Pinpoint the cell where the given text exists, returning its [x, y] midpoint coordinate. 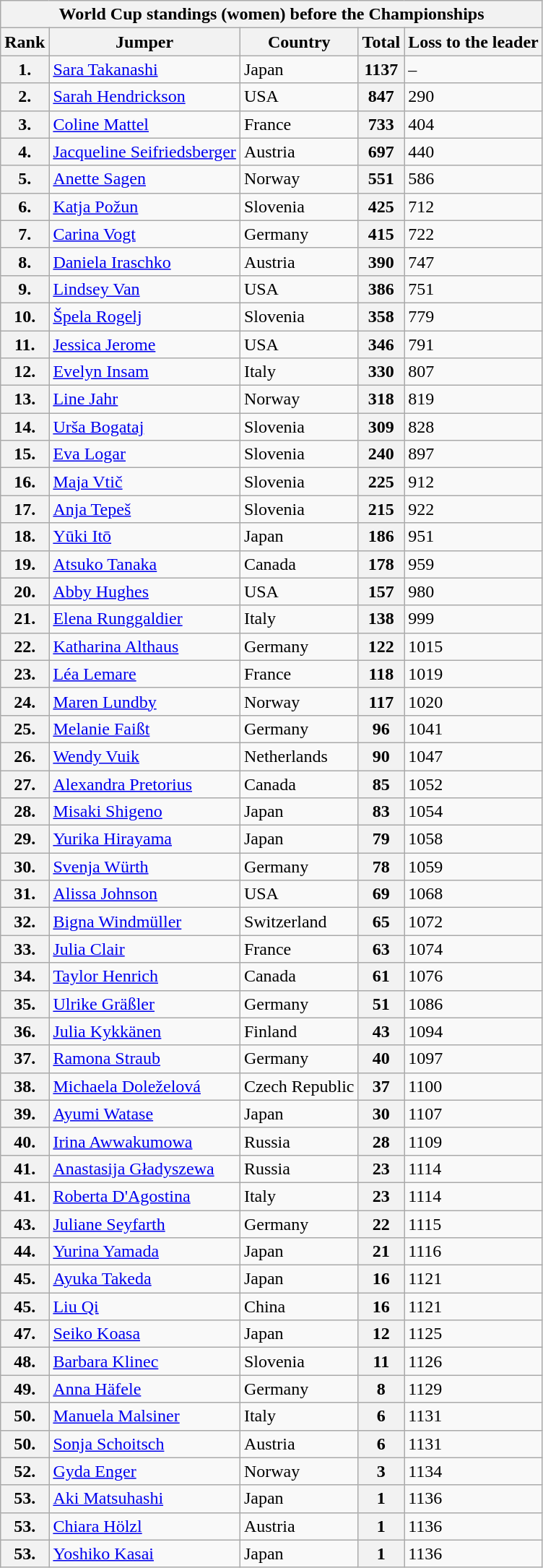
51 [381, 1004]
215 [381, 509]
32. [25, 922]
1047 [474, 756]
240 [381, 454]
36. [25, 1031]
21 [381, 1252]
Michaela Doleželová [144, 1086]
26. [25, 756]
Katharina Althaus [144, 646]
65 [381, 922]
1126 [474, 1361]
79 [381, 839]
Juliane Seyfarth [144, 1224]
Yoshiko Kasai [144, 1554]
37 [381, 1086]
13. [25, 399]
712 [474, 207]
390 [381, 261]
83 [381, 812]
440 [474, 152]
Irina Awwakumowa [144, 1141]
Katja Požun [144, 207]
Barbara Klinec [144, 1361]
Anna Häfele [144, 1389]
Rank [25, 42]
6. [25, 207]
9. [25, 289]
897 [474, 454]
959 [474, 564]
309 [381, 427]
Seiko Koasa [144, 1334]
Jessica Jerome [144, 345]
1100 [474, 1086]
85 [381, 784]
5. [25, 179]
747 [474, 261]
22. [25, 646]
Sonja Schoitsch [144, 1444]
1058 [474, 839]
11 [381, 1361]
1074 [474, 949]
Netherlands [299, 756]
1116 [474, 1252]
Manuela Malsiner [144, 1416]
49. [25, 1389]
15. [25, 454]
4. [25, 152]
1125 [474, 1334]
819 [474, 399]
980 [474, 592]
118 [381, 674]
52. [25, 1471]
29. [25, 839]
1076 [474, 976]
157 [381, 592]
44. [25, 1252]
Sarah Hendrickson [144, 97]
Maren Lundby [144, 701]
Country [299, 42]
122 [381, 646]
30 [381, 1114]
Line Jahr [144, 399]
Liu Qi [144, 1307]
Finland [299, 1031]
1086 [474, 1004]
25. [25, 729]
722 [474, 234]
3. [25, 124]
1. [25, 69]
12 [381, 1334]
922 [474, 509]
Ramona Straub [144, 1059]
– [474, 69]
117 [381, 701]
138 [381, 619]
11. [25, 345]
78 [381, 867]
43 [381, 1031]
Daniela Iraschko [144, 261]
Loss to the leader [474, 42]
1072 [474, 922]
1068 [474, 894]
33. [25, 949]
Yurika Hirayama [144, 839]
Svenja Würth [144, 867]
7. [25, 234]
40. [25, 1141]
38. [25, 1086]
318 [381, 399]
Melanie Faißt [144, 729]
1115 [474, 1224]
Urša Bogataj [144, 427]
31. [25, 894]
Jacqueline Seifriedsberger [144, 152]
425 [381, 207]
Czech Republic [299, 1086]
Sara Takanashi [144, 69]
186 [381, 537]
1094 [474, 1031]
847 [381, 97]
791 [474, 345]
1109 [474, 1141]
404 [474, 124]
Evelyn Insam [144, 372]
Anastasija Gładyszewa [144, 1169]
1020 [474, 701]
1015 [474, 646]
912 [474, 482]
12. [25, 372]
807 [474, 372]
96 [381, 729]
63 [381, 949]
14. [25, 427]
Maja Vtič [144, 482]
330 [381, 372]
1097 [474, 1059]
1052 [474, 784]
1129 [474, 1389]
23. [25, 674]
Alissa Johnson [144, 894]
43. [25, 1224]
Atsuko Tanaka [144, 564]
1019 [474, 674]
28 [381, 1141]
Switzerland [299, 922]
8 [381, 1389]
48. [25, 1361]
Coline Mattel [144, 124]
22 [381, 1224]
Bigna Windmüller [144, 922]
Elena Runggaldier [144, 619]
Anette Sagen [144, 179]
World Cup standings (women) before the Championships [271, 14]
Roberta D'Agostina [144, 1196]
Yurina Yamada [144, 1252]
18. [25, 537]
733 [381, 124]
21. [25, 619]
951 [474, 537]
90 [381, 756]
1041 [474, 729]
1054 [474, 812]
20. [25, 592]
Carina Vogt [144, 234]
Špela Rogelj [144, 316]
34. [25, 976]
697 [381, 152]
69 [381, 894]
Taylor Henrich [144, 976]
779 [474, 316]
3 [381, 1471]
346 [381, 345]
Anja Tepeš [144, 509]
Misaki Shigeno [144, 812]
586 [474, 179]
39. [25, 1114]
358 [381, 316]
Aki Matsuhashi [144, 1499]
Ayumi Watase [144, 1114]
415 [381, 234]
Lindsey Van [144, 289]
35. [25, 1004]
17. [25, 509]
828 [474, 427]
178 [381, 564]
751 [474, 289]
Jumper [144, 42]
Chiara Hölzl [144, 1526]
61 [381, 976]
Ayuka Takeda [144, 1279]
1137 [381, 69]
551 [381, 179]
10. [25, 316]
Total [381, 42]
Julia Kykkänen [144, 1031]
225 [381, 482]
24. [25, 701]
19. [25, 564]
290 [474, 97]
16. [25, 482]
Alexandra Pretorius [144, 784]
Wendy Vuik [144, 756]
999 [474, 619]
Abby Hughes [144, 592]
1134 [474, 1471]
1059 [474, 867]
Léa Lemare [144, 674]
Ulrike Gräßler [144, 1004]
28. [25, 812]
1107 [474, 1114]
47. [25, 1334]
China [299, 1307]
386 [381, 289]
Eva Logar [144, 454]
Yūki Itō [144, 537]
27. [25, 784]
8. [25, 261]
Julia Clair [144, 949]
Gyda Enger [144, 1471]
37. [25, 1059]
30. [25, 867]
40 [381, 1059]
2. [25, 97]
